Extract the (X, Y) coordinate from the center of the cell holding the provided text.  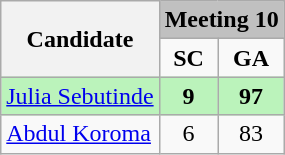
Candidate (80, 39)
Meeting 10 (222, 20)
83 (251, 134)
SC (188, 58)
GA (251, 58)
Julia Sebutinde (80, 96)
97 (251, 96)
9 (188, 96)
6 (188, 134)
Abdul Koroma (80, 134)
